From the cell containing the given text, extract its center point as [X, Y] coordinate. 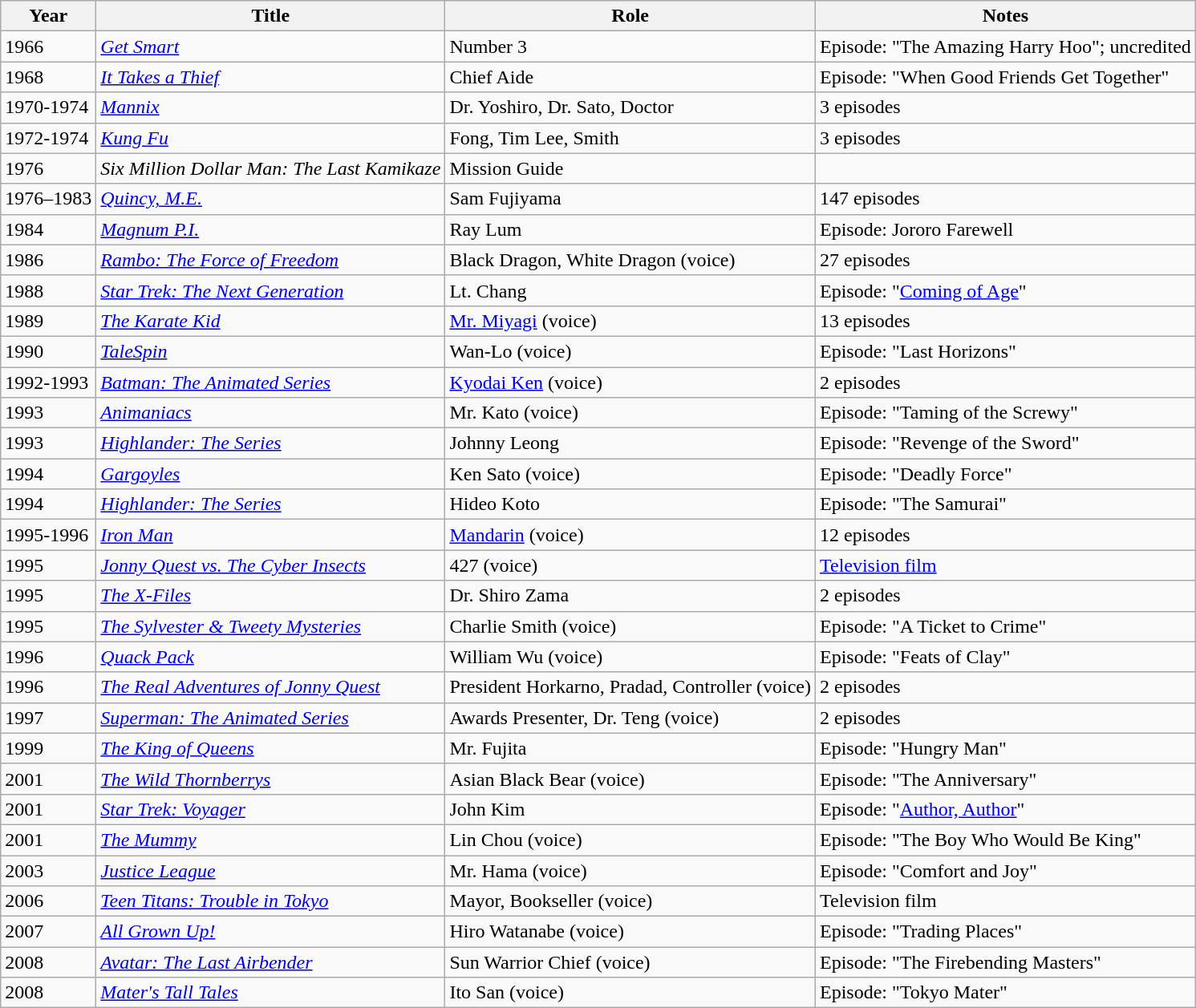
Episode: "Feats of Clay" [1005, 657]
It Takes a Thief [271, 77]
Episode: "A Ticket to Crime" [1005, 626]
Get Smart [271, 47]
TaleSpin [271, 351]
The King of Queens [271, 748]
Year [48, 16]
Episode: "Tokyo Mater" [1005, 993]
William Wu (voice) [630, 657]
Episode: Jororo Farewell [1005, 229]
The Mummy [271, 840]
The Wild Thornberrys [271, 779]
Episode: "The Anniversary" [1005, 779]
2003 [48, 870]
Episode: "The Boy Who Would Be King" [1005, 840]
Mr. Kato (voice) [630, 413]
Kung Fu [271, 138]
Charlie Smith (voice) [630, 626]
Asian Black Bear (voice) [630, 779]
Mr. Hama (voice) [630, 870]
Title [271, 16]
Mannix [271, 107]
1970-1974 [48, 107]
Animaniacs [271, 413]
Episode: "Hungry Man" [1005, 748]
Episode: "Comfort and Joy" [1005, 870]
Star Trek: The Next Generation [271, 290]
Hideo Koto [630, 504]
Episode: "Coming of Age" [1005, 290]
Sam Fujiyama [630, 199]
Black Dragon, White Dragon (voice) [630, 260]
Ray Lum [630, 229]
Mayor, Bookseller (voice) [630, 901]
Rambo: The Force of Freedom [271, 260]
Hiro Watanabe (voice) [630, 932]
1988 [48, 290]
Notes [1005, 16]
Episode: "The Firebending Masters" [1005, 962]
Fong, Tim Lee, Smith [630, 138]
Johnny Leong [630, 443]
Gargoyles [271, 474]
Number 3 [630, 47]
12 episodes [1005, 535]
Quack Pack [271, 657]
2007 [48, 932]
1999 [48, 748]
The Sylvester & Tweety Mysteries [271, 626]
Dr. Shiro Zama [630, 596]
The Real Adventures of Jonny Quest [271, 687]
1972-1974 [48, 138]
1986 [48, 260]
President Horkarno, Pradad, Controller (voice) [630, 687]
147 episodes [1005, 199]
Mission Guide [630, 168]
Episode: "Deadly Force" [1005, 474]
1990 [48, 351]
Role [630, 16]
Chief Aide [630, 77]
Batman: The Animated Series [271, 383]
Mater's Tall Tales [271, 993]
427 (voice) [630, 565]
Six Million Dollar Man: The Last Kamikaze [271, 168]
2006 [48, 901]
Wan-Lo (voice) [630, 351]
John Kim [630, 809]
1968 [48, 77]
Episode: "The Samurai" [1005, 504]
1984 [48, 229]
1989 [48, 321]
Star Trek: Voyager [271, 809]
Justice League [271, 870]
All Grown Up! [271, 932]
Episode: "When Good Friends Get Together" [1005, 77]
1976 [48, 168]
Episode: "Revenge of the Sword" [1005, 443]
Mr. Miyagi (voice) [630, 321]
Teen Titans: Trouble in Tokyo [271, 901]
Iron Man [271, 535]
Mr. Fujita [630, 748]
1992-1993 [48, 383]
Sun Warrior Chief (voice) [630, 962]
1976–1983 [48, 199]
Episode: "The Amazing Harry Hoo"; uncredited [1005, 47]
Superman: The Animated Series [271, 718]
Episode: "Author, Author" [1005, 809]
Lin Chou (voice) [630, 840]
Episode: "Taming of the Screwy" [1005, 413]
1997 [48, 718]
The Karate Kid [271, 321]
1966 [48, 47]
Magnum P.I. [271, 229]
Lt. Chang [630, 290]
Awards Presenter, Dr. Teng (voice) [630, 718]
13 episodes [1005, 321]
Mandarin (voice) [630, 535]
The X-Files [271, 596]
Episode: "Trading Places" [1005, 932]
Jonny Quest vs. The Cyber Insects [271, 565]
Ito San (voice) [630, 993]
Dr. Yoshiro, Dr. Sato, Doctor [630, 107]
Avatar: The Last Airbender [271, 962]
1995-1996 [48, 535]
Ken Sato (voice) [630, 474]
Quincy, M.E. [271, 199]
27 episodes [1005, 260]
Kyodai Ken (voice) [630, 383]
Episode: "Last Horizons" [1005, 351]
